Pinpoint the cell where the given text exists, returning its [x, y] midpoint coordinate. 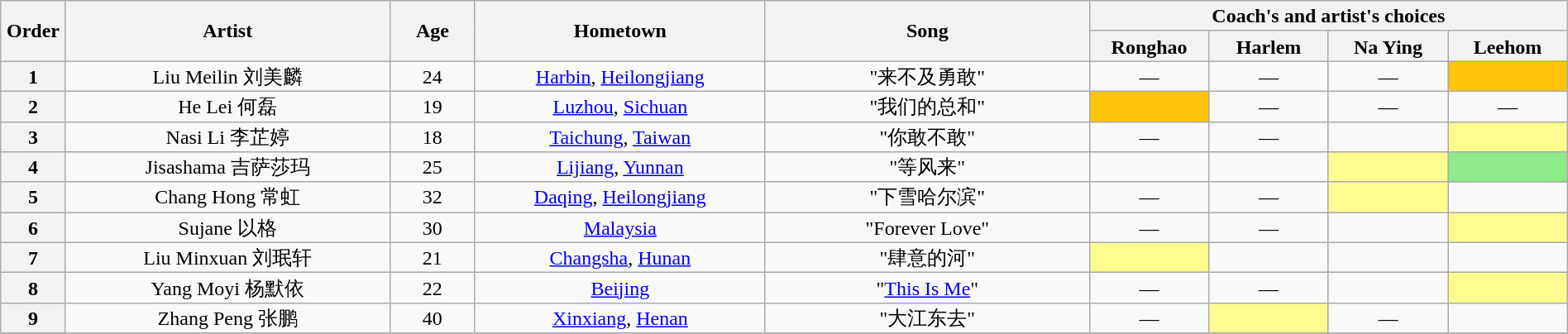
Nasi Li 李芷婷 [227, 137]
"我们的总和" [927, 106]
Artist [227, 31]
2 [33, 106]
8 [33, 288]
Luzhou, Sichuan [620, 106]
5 [33, 197]
Yang Moyi 杨默依 [227, 288]
Beijing [620, 288]
19 [432, 106]
Ronghao [1149, 46]
"This Is Me" [927, 288]
Order [33, 31]
3 [33, 137]
9 [33, 317]
"肆意的河" [927, 258]
Hometown [620, 31]
Sujane 以格 [227, 228]
Daqing, Heilongjiang [620, 197]
Na Ying [1388, 46]
32 [432, 197]
Song [927, 31]
18 [432, 137]
24 [432, 76]
Xinxiang, Henan [620, 317]
1 [33, 76]
7 [33, 258]
25 [432, 167]
Taichung, Taiwan [620, 137]
Harlem [1269, 46]
30 [432, 228]
Harbin, Heilongjiang [620, 76]
Lijiang, Yunnan [620, 167]
Malaysia [620, 228]
40 [432, 317]
"下雪哈尔滨" [927, 197]
He Lei 何磊 [227, 106]
6 [33, 228]
"你敢不敢" [927, 137]
22 [432, 288]
Leehom [1508, 46]
"等风来" [927, 167]
Chang Hong 常虹 [227, 197]
"Forever Love" [927, 228]
Liu Minxuan 刘珉轩 [227, 258]
Changsha, Hunan [620, 258]
Coach's and artist's choices [1328, 17]
Liu Meilin 刘美麟 [227, 76]
"大江东去" [927, 317]
21 [432, 258]
Zhang Peng 张鹏 [227, 317]
Age [432, 31]
Jisashama 吉萨莎玛 [227, 167]
4 [33, 167]
"来不及勇敢" [927, 76]
